Output the [X, Y] coordinate of the center of the cell containing the given text.  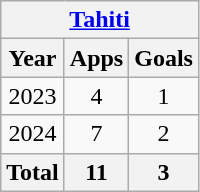
Apps [96, 58]
2023 [33, 96]
7 [96, 134]
Total [33, 172]
11 [96, 172]
Goals [164, 58]
Tahiti [100, 20]
4 [96, 96]
3 [164, 172]
Year [33, 58]
1 [164, 96]
2 [164, 134]
2024 [33, 134]
